Extract the [X, Y] coordinate from the center of the cell holding the provided text.  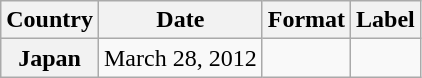
Country [50, 20]
Label [386, 20]
March 28, 2012 [180, 58]
Format [306, 20]
Date [180, 20]
Japan [50, 58]
